Return the (X, Y) coordinate for the center point of the cell that contains the specified text.  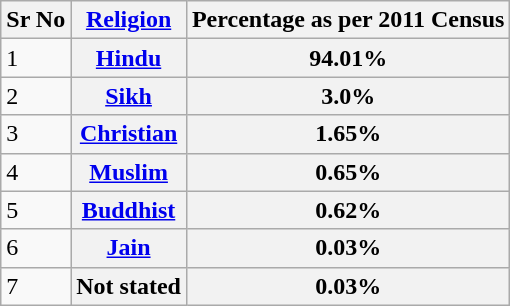
Hindu (129, 58)
6 (36, 248)
5 (36, 210)
3 (36, 134)
Religion (129, 20)
94.01% (348, 58)
0.62% (348, 210)
2 (36, 96)
7 (36, 286)
3.0% (348, 96)
Muslim (129, 172)
Christian (129, 134)
0.65% (348, 172)
Percentage as per 2011 Census (348, 20)
4 (36, 172)
Not stated (129, 286)
Buddhist (129, 210)
1 (36, 58)
Jain (129, 248)
Sikh (129, 96)
Sr No (36, 20)
1.65% (348, 134)
